From the cell containing the given text, extract its center point as [X, Y] coordinate. 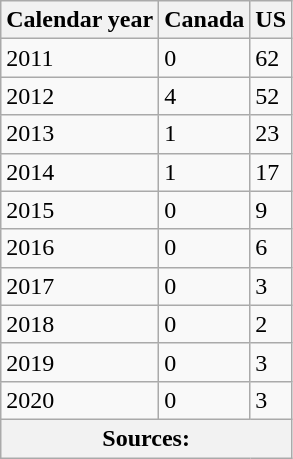
17 [271, 172]
Sources: [146, 438]
Calendar year [80, 20]
2015 [80, 210]
62 [271, 58]
Canada [204, 20]
2018 [80, 324]
6 [271, 248]
US [271, 20]
2014 [80, 172]
2012 [80, 96]
2019 [80, 362]
9 [271, 210]
2016 [80, 248]
23 [271, 134]
2017 [80, 286]
2 [271, 324]
2013 [80, 134]
52 [271, 96]
2011 [80, 58]
2020 [80, 400]
4 [204, 96]
